Locate the cell with the specified text and output its [X, Y] center coordinate. 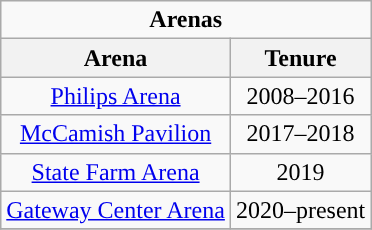
2020–present [300, 210]
Arenas [186, 20]
McCamish Pavilion [116, 134]
Philips Arena [116, 96]
2017–2018 [300, 134]
Arena [116, 58]
2008–2016 [300, 96]
State Farm Arena [116, 172]
Gateway Center Arena [116, 210]
2019 [300, 172]
Tenure [300, 58]
